Return the [x, y] coordinate for the center point of the cell that contains the specified text.  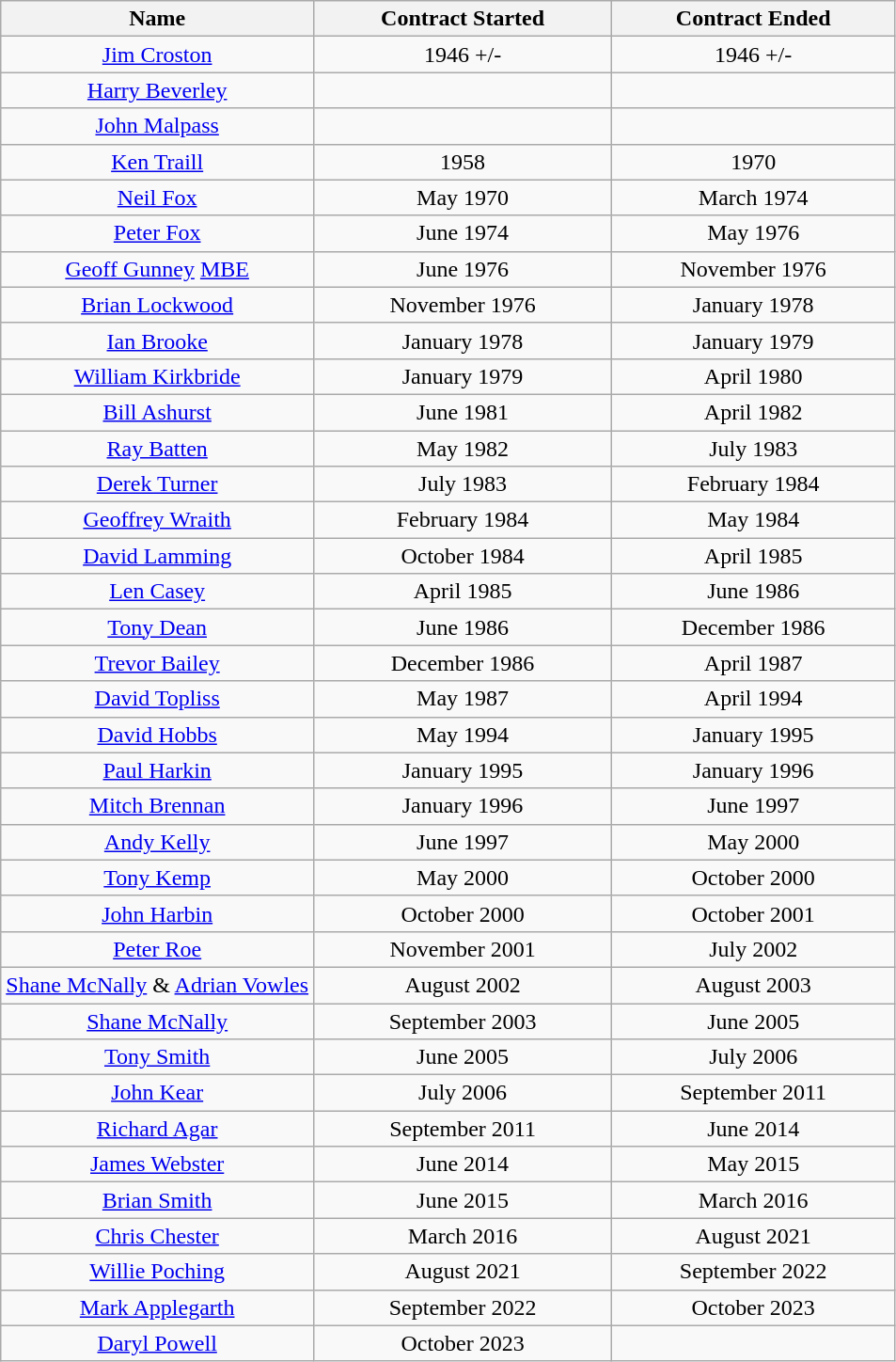
October 1984 [463, 556]
August 2003 [754, 985]
Brian Smith [158, 1200]
April 1980 [754, 376]
Andy Kelly [158, 842]
Len Casey [158, 592]
Trevor Bailey [158, 663]
Tony Dean [158, 627]
May 2015 [754, 1164]
May 1984 [754, 520]
David Lamming [158, 556]
John Malpass [158, 126]
April 1994 [754, 699]
Ray Batten [158, 449]
David Hobbs [158, 735]
Chris Chester [158, 1236]
Name [158, 19]
John Harbin [158, 913]
Ken Traill [158, 162]
Derek Turner [158, 484]
James Webster [158, 1164]
May 1994 [463, 735]
June 2015 [463, 1200]
Peter Fox [158, 233]
June 1974 [463, 233]
May 1970 [463, 198]
1958 [463, 162]
May 1987 [463, 699]
Mark Applegarth [158, 1307]
Geoffrey Wraith [158, 520]
Contract Started [463, 19]
John Kear [158, 1093]
Bill Ashurst [158, 412]
Willie Poching [158, 1272]
April 1982 [754, 412]
November 2001 [463, 949]
June 1981 [463, 412]
October 2001 [754, 913]
June 1976 [463, 269]
Daryl Powell [158, 1343]
Contract Ended [754, 19]
William Kirkbride [158, 376]
Neil Fox [158, 198]
May 1982 [463, 449]
Shane McNally [158, 1021]
Richard Agar [158, 1129]
Jim Croston [158, 55]
May 1976 [754, 233]
Tony Smith [158, 1057]
Geoff Gunney MBE [158, 269]
David Topliss [158, 699]
1970 [754, 162]
August 2002 [463, 985]
July 2002 [754, 949]
Shane McNally & Adrian Vowles [158, 985]
March 1974 [754, 198]
Brian Lockwood [158, 305]
Peter Roe [158, 949]
Tony Kemp [158, 878]
September 2003 [463, 1021]
Paul Harkin [158, 770]
Ian Brooke [158, 340]
April 1987 [754, 663]
Mitch Brennan [158, 806]
Harry Beverley [158, 90]
